Capture the cell that displays the provided text and extract its (X, Y) central coordinate. 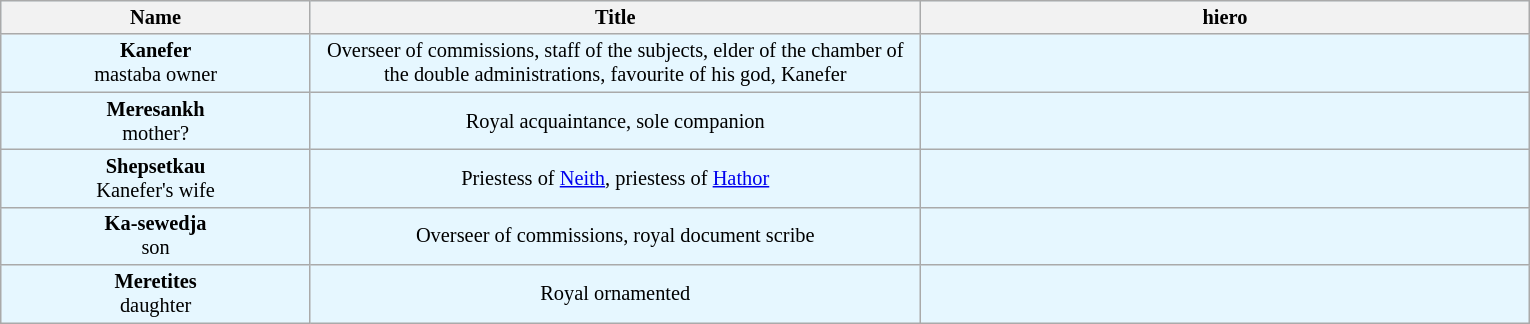
Kanefermastaba owner (156, 63)
Name (156, 17)
Royal acquaintance, sole companion (615, 121)
Royal ornamented (615, 294)
Meretitesdaughter (156, 294)
hiero (1225, 17)
Title (615, 17)
Overseer of commissions, staff of the subjects, elder of the chamber of the double administrations, favourite of his god, Kanefer (615, 63)
Ka-sewedjason (156, 236)
Priestess of Neith, priestess of Hathor (615, 178)
Meresankhmother? (156, 121)
Overseer of commissions, royal document scribe (615, 236)
ShepsetkauKanefer's wife (156, 178)
